Return (x, y) of the center of cell containing provided text 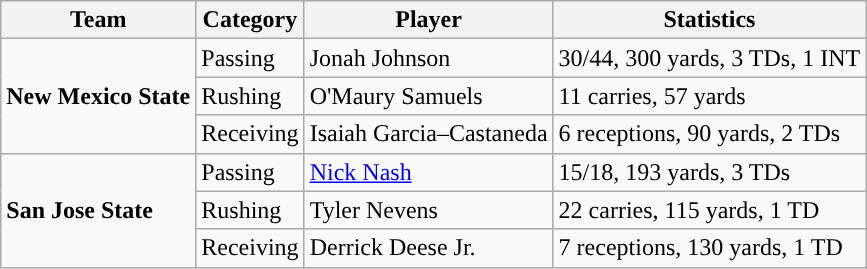
Jonah Johnson (428, 58)
Team (98, 20)
Tyler Nevens (428, 210)
30/44, 300 yards, 3 TDs, 1 INT (710, 58)
22 carries, 115 yards, 1 TD (710, 210)
6 receptions, 90 yards, 2 TDs (710, 134)
Statistics (710, 20)
15/18, 193 yards, 3 TDs (710, 172)
Player (428, 20)
O'Maury Samuels (428, 96)
New Mexico State (98, 96)
San Jose State (98, 210)
Nick Nash (428, 172)
Isaiah Garcia–Castaneda (428, 134)
Derrick Deese Jr. (428, 248)
Category (250, 20)
7 receptions, 130 yards, 1 TD (710, 248)
11 carries, 57 yards (710, 96)
